Find where the given text appears and provide that cell's center as (X, Y) coordinate. 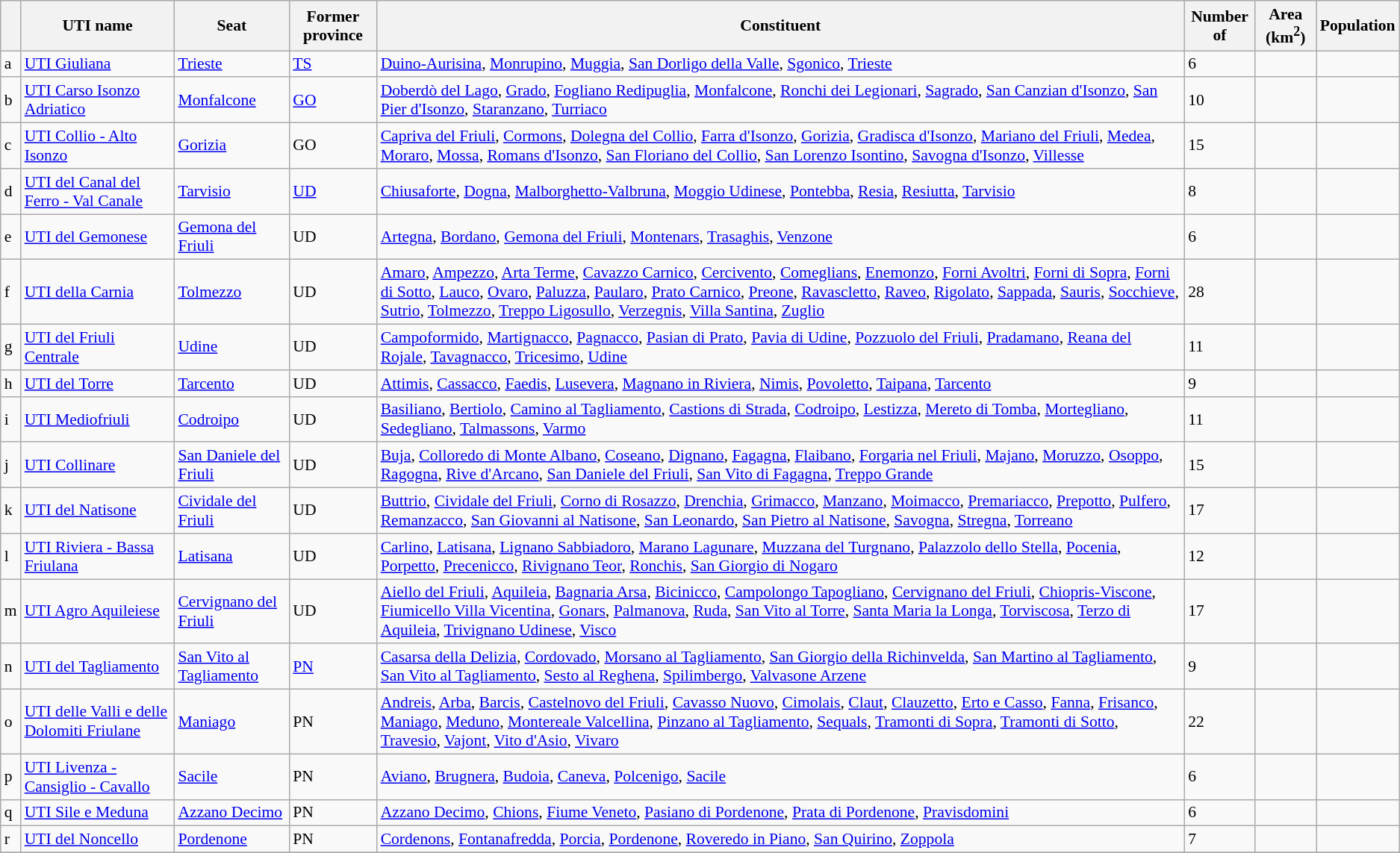
Campoformido, Martignacco, Pagnacco, Pasian di Prato, Pavia di Udine, Pozzuolo del Friuli, Pradamano, Reana del Rojale, Tavagnacco, Tricesimo, Udine (781, 348)
Former province (333, 25)
c (10, 146)
UTI del Noncello (98, 840)
UTI Carso Isonzo Adriatico (98, 100)
Duino-Aurisina, Monrupino, Muggia, San Dorligo della Valle, Sgonico, Trieste (781, 64)
Azzano Decimo, Chions, Fiume Veneto, Pasiano di Pordenone, Prata di Pordenone, Pravisdomini (781, 813)
Trieste (231, 64)
Cordenons, Fontanafredda, Porcia, Pordenone, Roveredo in Piano, San Quirino, Zoppola (781, 840)
10 (1220, 100)
e (10, 237)
o (10, 722)
UTI del Natisone (98, 510)
8 (1220, 191)
UTI Collio - Alto Isonzo (98, 146)
22 (1220, 722)
h (10, 384)
Aviano, Brugnera, Budoia, Caneva, Polcenigo, Sacile (781, 776)
b (10, 100)
28 (1220, 293)
UTI name (98, 25)
12 (1220, 557)
n (10, 667)
l (10, 557)
Codroipo (231, 419)
g (10, 348)
Constituent (781, 25)
TS (333, 64)
UTI del Torre (98, 384)
Latisana (231, 557)
Pordenone (231, 840)
UTI del Canal del Ferro - Val Canale (98, 191)
Artegna, Bordano, Gemona del Friuli, Montenars, Trasaghis, Venzone (781, 237)
q (10, 813)
Azzano Decimo (231, 813)
Cividale del Friuli (231, 510)
Attimis, Cassacco, Faedis, Lusevera, Magnano in Riviera, Nimis, Povoletto, Taipana, Tarcento (781, 384)
UTI Giuliana (98, 64)
UTI Livenza - Cansiglio - Cavallo (98, 776)
m (10, 612)
Basiliano, Bertiolo, Camino al Tagliamento, Castions di Strada, Codroipo, Lestizza, Mereto di Tomba, Mortegliano, Sedegliano, Talmassons, Varmo (781, 419)
f (10, 293)
UTI Riviera - Bassa Friulana (98, 557)
San Vito al Tagliamento (231, 667)
7 (1220, 840)
UTI delle Valli e delle Dolomiti Friulane (98, 722)
Area (km2) (1286, 25)
UTI del Gemonese (98, 237)
Population (1357, 25)
UTI del Tagliamento (98, 667)
Chiusaforte, Dogna, Malborghetto-Valbruna, Moggio Udinese, Pontebba, Resia, Resiutta, Tarvisio (781, 191)
Udine (231, 348)
San Daniele del Friuli (231, 466)
Number of (1220, 25)
UTI Mediofriuli (98, 419)
Gorizia (231, 146)
Seat (231, 25)
i (10, 419)
p (10, 776)
UTI del Friuli Centrale (98, 348)
Tarcento (231, 384)
d (10, 191)
Tolmezzo (231, 293)
Monfalcone (231, 100)
UTI Sile e Meduna (98, 813)
UTI Agro Aquileiese (98, 612)
Gemona del Friuli (231, 237)
UTI Collinare (98, 466)
Sacile (231, 776)
a (10, 64)
UTI della Carnia (98, 293)
k (10, 510)
Maniago (231, 722)
Tarvisio (231, 191)
r (10, 840)
Cervignano del Friuli (231, 612)
j (10, 466)
